For the text-containing cell, return its midpoint in (x, y) coordinate format. 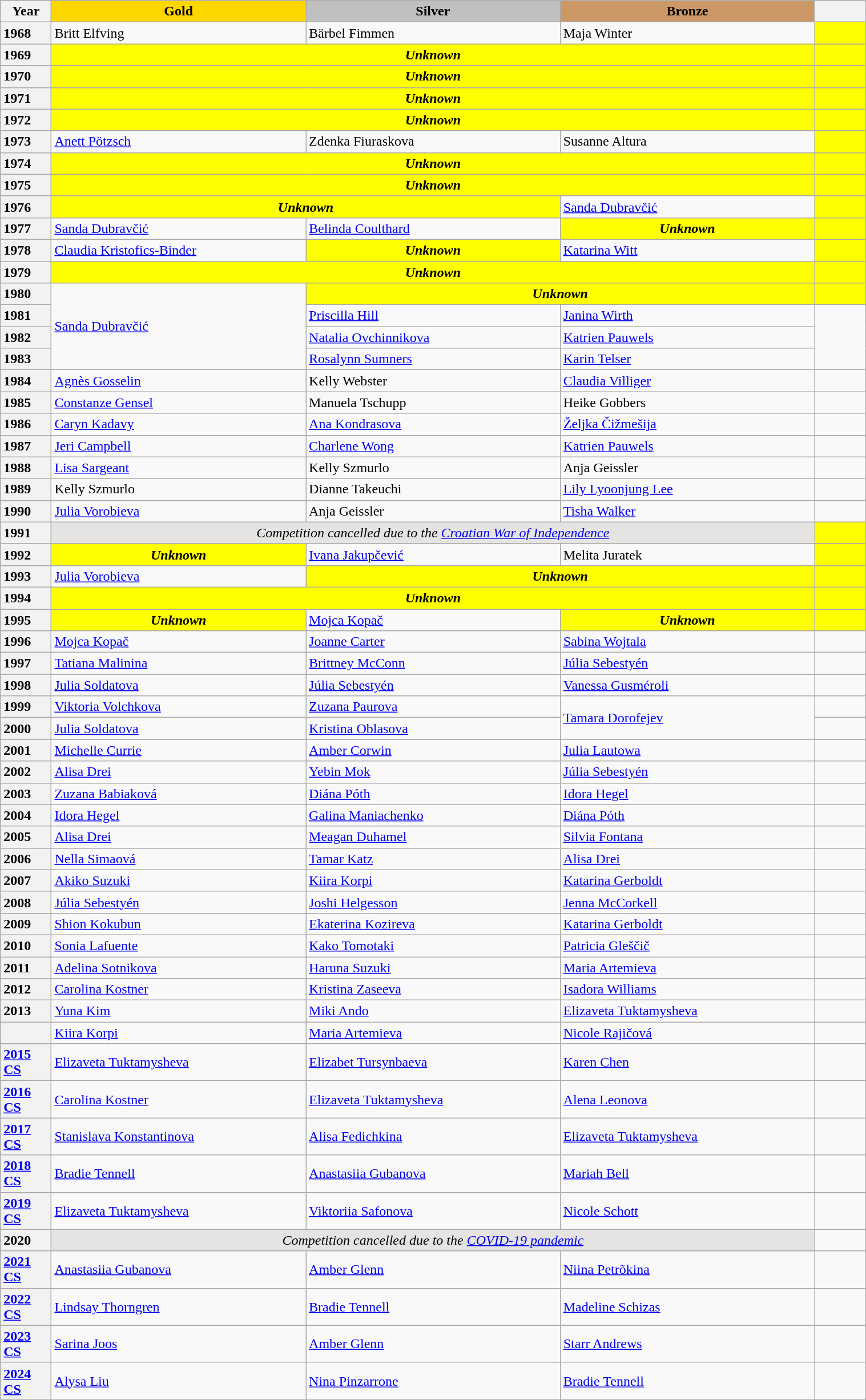
Vanessa Gusméroli (687, 685)
2005 (26, 837)
Tisha Walker (687, 511)
2020 (26, 1240)
Alena Leonova (687, 1100)
Miki Ando (433, 1011)
2008 (26, 902)
1993 (26, 576)
Sabina Wojtala (687, 642)
Haruna Suzuki (433, 968)
1995 (26, 619)
1987 (26, 446)
Melita Juratek (687, 554)
1988 (26, 468)
Nina Pinzarrone (433, 1381)
Mariah Bell (687, 1174)
Brittney McConn (433, 663)
2002 (26, 772)
2009 (26, 924)
1984 (26, 381)
Viktoriia Safonova (433, 1210)
1992 (26, 554)
1979 (26, 272)
Lisa Sargeant (179, 468)
2007 (26, 880)
Karen Chen (687, 1062)
Nella Simaová (179, 859)
Stanislava Konstantinova (179, 1136)
1969 (26, 55)
Niina Petrõkina (687, 1270)
2018 CS (26, 1174)
Ivana Jakupčević (433, 554)
Meagan Duhamel (433, 837)
Claudia Kristofics-Binder (179, 250)
Zuzana Babiaková (179, 794)
Kelly Webster (433, 381)
1990 (26, 511)
1994 (26, 598)
Galina Maniachenko (433, 815)
1985 (26, 403)
1977 (26, 228)
Dianne Takeuchi (433, 489)
Akiko Suzuki (179, 880)
Tamara Dorofejev (687, 718)
Sarina Joos (179, 1344)
Madeline Schizas (687, 1306)
Joanne Carter (433, 642)
Kristina Oblasova (433, 729)
2023 CS (26, 1344)
2000 (26, 729)
Priscilla Hill (433, 316)
2011 (26, 968)
1978 (26, 250)
Maja Winter (687, 33)
2015 CS (26, 1062)
Tamar Katz (433, 859)
Shion Kokubun (179, 924)
Elizabet Tursynbaeva (433, 1062)
2016 CS (26, 1100)
Karin Telser (687, 359)
Charlene Wong (433, 446)
1980 (26, 294)
2012 (26, 989)
Silver (433, 11)
Lindsay Thorngren (179, 1306)
1998 (26, 685)
2001 (26, 750)
1989 (26, 489)
Joshi Helgesson (433, 902)
Bärbel Fimmen (433, 33)
Isadora Williams (687, 989)
2004 (26, 815)
1973 (26, 142)
Tatiana Malinina (179, 663)
Susanne Altura (687, 142)
1981 (26, 316)
Britt Elfving (179, 33)
Adelina Sotnikova (179, 968)
Starr Andrews (687, 1344)
1972 (26, 120)
Zuzana Paurova (433, 707)
1997 (26, 663)
Jenna McCorkell (687, 902)
Yebin Mok (433, 772)
Competition cancelled due to the COVID-19 pandemic (433, 1240)
Natalia Ovchinnikova (433, 337)
Alysa Liu (179, 1381)
Katarina Witt (687, 250)
Rosalynn Sumners (433, 359)
2003 (26, 794)
2013 (26, 1011)
1970 (26, 77)
1996 (26, 642)
2022 CS (26, 1306)
Julia Lautowa (687, 750)
Anett Pötzsch (179, 142)
Kristina Zaseeva (433, 989)
2019 CS (26, 1210)
Sonia Lafuente (179, 946)
Constanze Gensel (179, 403)
Nicole Schott (687, 1210)
Viktoria Volchkova (179, 707)
Ekaterina Kozireva (433, 924)
Competition cancelled due to the Croatian War of Independence (433, 533)
1971 (26, 98)
2006 (26, 859)
2017 CS (26, 1136)
Janina Wirth (687, 316)
Željka Čižmešija (687, 424)
Ana Kondrasova (433, 424)
Michelle Currie (179, 750)
Patricia Gleščič (687, 946)
1968 (26, 33)
Nicole Rajičová (687, 1033)
Caryn Kadavy (179, 424)
Lily Lyoonjung Lee (687, 489)
Jeri Campbell (179, 446)
Agnès Gosselin (179, 381)
Yuna Kim (179, 1011)
1983 (26, 359)
Manuela Tschupp (433, 403)
Claudia Villiger (687, 381)
Kako Tomotaki (433, 946)
Zdenka Fiuraskova (433, 142)
1999 (26, 707)
Silvia Fontana (687, 837)
1991 (26, 533)
Bronze (687, 11)
2021 CS (26, 1270)
1974 (26, 163)
2010 (26, 946)
Alisa Fedichkina (433, 1136)
1986 (26, 424)
Belinda Coulthard (433, 228)
Gold (179, 11)
Amber Corwin (433, 750)
1982 (26, 337)
2024 CS (26, 1381)
1975 (26, 185)
Heike Gobbers (687, 403)
1976 (26, 207)
Year (26, 11)
